Extract the [X, Y] coordinate from the center of the cell holding the provided text.  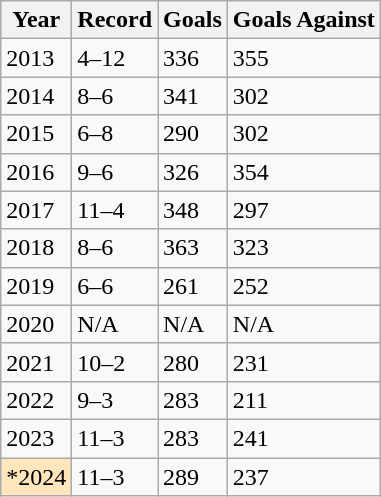
2015 [36, 134]
326 [193, 172]
4–12 [115, 58]
297 [304, 210]
280 [193, 362]
*2024 [36, 477]
289 [193, 477]
9–3 [115, 400]
2013 [36, 58]
2014 [36, 96]
2022 [36, 400]
323 [304, 248]
2023 [36, 438]
237 [304, 477]
2016 [36, 172]
6–6 [115, 286]
2021 [36, 362]
231 [304, 362]
2018 [36, 248]
241 [304, 438]
Goals [193, 20]
348 [193, 210]
2020 [36, 324]
11–4 [115, 210]
211 [304, 400]
2019 [36, 286]
6–8 [115, 134]
341 [193, 96]
252 [304, 286]
261 [193, 286]
9–6 [115, 172]
Record [115, 20]
336 [193, 58]
Year [36, 20]
355 [304, 58]
290 [193, 134]
354 [304, 172]
2017 [36, 210]
Goals Against [304, 20]
10–2 [115, 362]
363 [193, 248]
